Scan for the cell matching the given text and deliver its [x, y] coordinate at center. 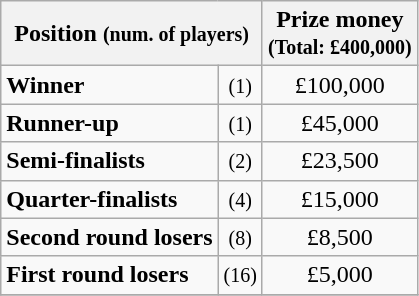
£8,500 [340, 237]
£15,000 [340, 199]
Winner [110, 85]
£45,000 [340, 123]
First round losers [110, 275]
Semi-finalists [110, 161]
£23,500 [340, 161]
Quarter-finalists [110, 199]
Position (num. of players) [132, 34]
Prize money(Total: £400,000) [340, 34]
£100,000 [340, 85]
Runner-up [110, 123]
(16) [240, 275]
Second round losers [110, 237]
(4) [240, 199]
(8) [240, 237]
£5,000 [340, 275]
(2) [240, 161]
